Return the [X, Y] coordinate for the center point of the cell that contains the specified text.  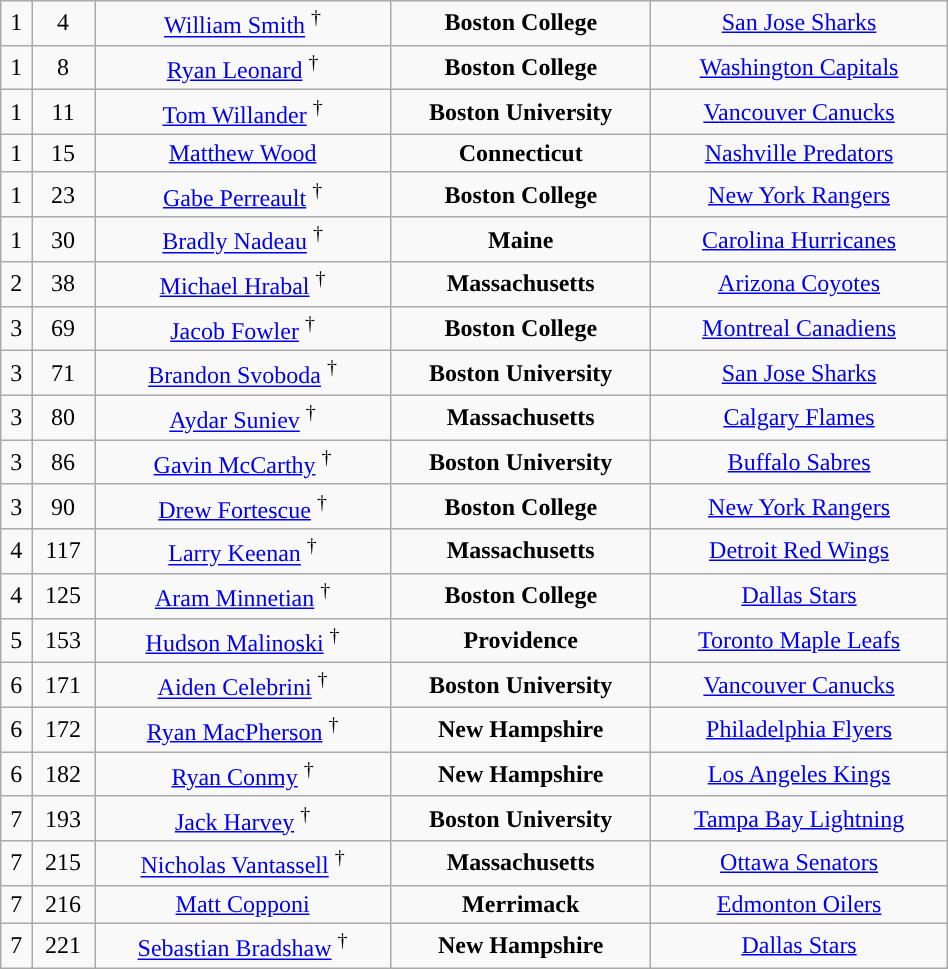
30 [64, 240]
Providence [521, 640]
80 [64, 418]
William Smith † [243, 24]
193 [64, 818]
Edmonton Oilers [799, 904]
Carolina Hurricanes [799, 240]
71 [64, 374]
Gabe Perreault † [243, 194]
5 [16, 640]
Los Angeles Kings [799, 774]
221 [64, 946]
216 [64, 904]
Drew Fortescue † [243, 506]
Washington Capitals [799, 68]
182 [64, 774]
Ottawa Senators [799, 864]
Tampa Bay Lightning [799, 818]
69 [64, 328]
Aydar Suniev † [243, 418]
Brandon Svoboda † [243, 374]
Sebastian Bradshaw † [243, 946]
8 [64, 68]
Connecticut [521, 153]
Detroit Red Wings [799, 552]
23 [64, 194]
172 [64, 730]
Larry Keenan † [243, 552]
Aiden Celebrini † [243, 686]
38 [64, 284]
Ryan Conmy † [243, 774]
171 [64, 686]
125 [64, 596]
Ryan MacPherson † [243, 730]
11 [64, 112]
Hudson Malinoski † [243, 640]
Nicholas Vantassell † [243, 864]
86 [64, 462]
Tom Willander † [243, 112]
Michael Hrabal † [243, 284]
Merrimack [521, 904]
Toronto Maple Leafs [799, 640]
Jacob Fowler † [243, 328]
Aram Minnetian † [243, 596]
Ryan Leonard † [243, 68]
Buffalo Sabres [799, 462]
Gavin McCarthy † [243, 462]
90 [64, 506]
Maine [521, 240]
153 [64, 640]
2 [16, 284]
Philadelphia Flyers [799, 730]
Montreal Canadiens [799, 328]
Matt Copponi [243, 904]
Arizona Coyotes [799, 284]
Nashville Predators [799, 153]
Calgary Flames [799, 418]
117 [64, 552]
Matthew Wood [243, 153]
Bradly Nadeau † [243, 240]
15 [64, 153]
Jack Harvey † [243, 818]
215 [64, 864]
